Identify which cell holds the provided text, then report its (X, Y) central coordinate. 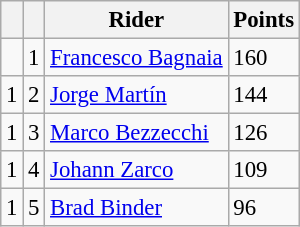
4 (34, 170)
126 (264, 133)
96 (264, 208)
2 (34, 95)
5 (34, 208)
Johann Zarco (136, 170)
Points (264, 20)
Rider (136, 20)
144 (264, 95)
3 (34, 133)
Brad Binder (136, 208)
109 (264, 170)
Jorge Martín (136, 95)
160 (264, 58)
Marco Bezzecchi (136, 133)
Francesco Bagnaia (136, 58)
